Return (X, Y) of the center of cell containing provided text 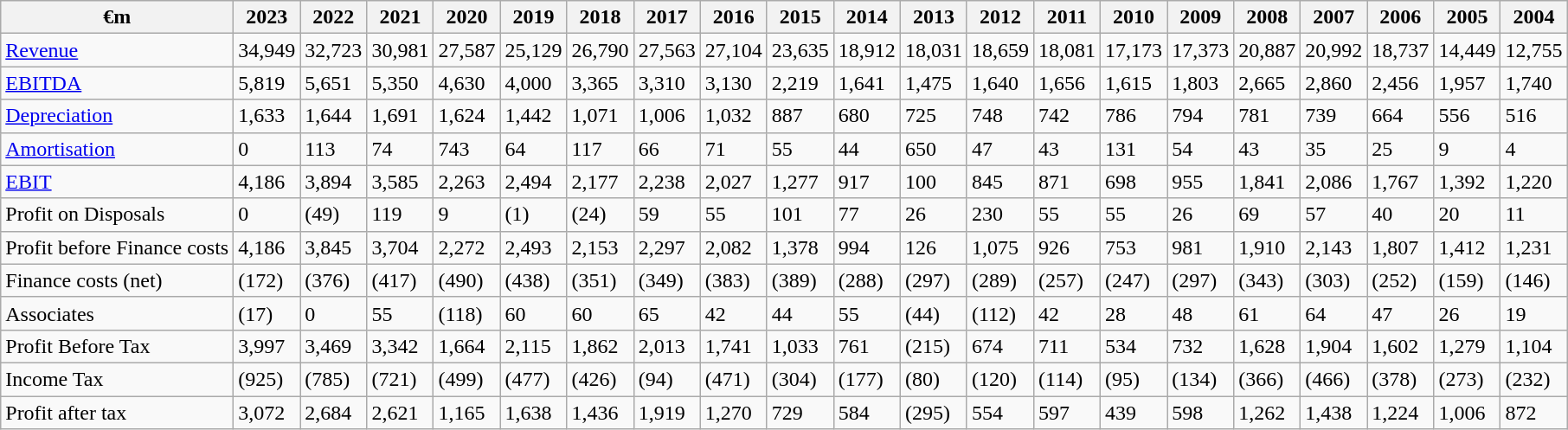
(366) (1267, 379)
(257) (1066, 280)
2,219 (800, 83)
25,129 (533, 50)
2013 (933, 17)
2,860 (1334, 83)
(252) (1400, 280)
18,737 (1400, 50)
(273) (1468, 379)
598 (1201, 413)
2010 (1134, 17)
2021 (400, 17)
680 (867, 116)
(785) (334, 379)
1,220 (1533, 182)
2017 (666, 17)
1,231 (1533, 247)
743 (467, 149)
(172) (267, 280)
1,277 (800, 182)
1,904 (1334, 346)
(343) (1267, 280)
18,081 (1066, 50)
(24) (601, 215)
32,723 (334, 50)
(471) (734, 379)
786 (1134, 116)
48 (1201, 313)
1,392 (1468, 182)
113 (334, 149)
Amortisation (118, 149)
5,350 (400, 83)
1,656 (1066, 83)
17,373 (1201, 50)
1,262 (1267, 413)
23,635 (800, 50)
1,270 (734, 413)
917 (867, 182)
30,981 (400, 50)
2012 (1000, 17)
3,072 (267, 413)
(94) (666, 379)
1,691 (400, 116)
732 (1201, 346)
1,442 (533, 116)
65 (666, 313)
2,143 (1334, 247)
(17) (267, 313)
5,819 (267, 83)
2023 (267, 17)
1,438 (1334, 413)
1,633 (267, 116)
(490) (467, 280)
1,638 (533, 413)
EBITDA (118, 83)
1,740 (1533, 83)
230 (1000, 215)
674 (1000, 346)
439 (1134, 413)
2018 (601, 17)
845 (1000, 182)
1,475 (933, 83)
781 (1267, 116)
1,165 (467, 413)
101 (800, 215)
2008 (1267, 17)
955 (1201, 182)
5,651 (334, 83)
2,621 (400, 413)
Depreciation (118, 116)
761 (867, 346)
2,115 (533, 346)
2,684 (334, 413)
Profit before Finance costs (118, 247)
34,949 (267, 50)
1,104 (1533, 346)
1,033 (800, 346)
Income Tax (118, 379)
(349) (666, 280)
Revenue (118, 50)
1,071 (601, 116)
(215) (933, 346)
1,957 (1468, 83)
1,378 (800, 247)
887 (800, 116)
(95) (1134, 379)
27,563 (666, 50)
Associates (118, 313)
1,807 (1400, 247)
(232) (1533, 379)
(304) (800, 379)
584 (867, 413)
2005 (1468, 17)
2,177 (601, 182)
4 (1533, 149)
119 (400, 215)
74 (400, 149)
17,173 (1134, 50)
2,082 (734, 247)
650 (933, 149)
117 (601, 149)
4,000 (533, 83)
27,587 (467, 50)
664 (1400, 116)
2011 (1066, 17)
20 (1468, 215)
1,032 (734, 116)
872 (1533, 413)
(247) (1134, 280)
711 (1066, 346)
2015 (800, 17)
1,279 (1468, 346)
1,910 (1267, 247)
(295) (933, 413)
(118) (467, 313)
2,665 (1267, 83)
2,027 (734, 182)
(378) (1400, 379)
69 (1267, 215)
1,641 (867, 83)
2,456 (1400, 83)
2,013 (666, 346)
1,615 (1134, 83)
2,263 (467, 182)
2,272 (467, 247)
2004 (1533, 17)
2007 (1334, 17)
61 (1267, 313)
1,803 (1201, 83)
€m (118, 17)
534 (1134, 346)
(177) (867, 379)
28 (1134, 313)
57 (1334, 215)
3,310 (666, 83)
3,585 (400, 182)
1,741 (734, 346)
Profit on Disposals (118, 215)
1,862 (601, 346)
19 (1533, 313)
2,494 (533, 182)
(417) (400, 280)
Finance costs (net) (118, 280)
EBIT (118, 182)
2,238 (666, 182)
18,659 (1000, 50)
25 (1400, 149)
54 (1201, 149)
12,755 (1533, 50)
1,644 (334, 116)
2022 (334, 17)
748 (1000, 116)
1,624 (467, 116)
(80) (933, 379)
100 (933, 182)
725 (933, 116)
2009 (1201, 17)
(44) (933, 313)
77 (867, 215)
(114) (1066, 379)
(383) (734, 280)
59 (666, 215)
3,845 (334, 247)
926 (1066, 247)
2,493 (533, 247)
2020 (467, 17)
1,664 (467, 346)
1,075 (1000, 247)
18,031 (933, 50)
126 (933, 247)
(289) (1000, 280)
2,153 (601, 247)
(925) (267, 379)
Profit Before Tax (118, 346)
994 (867, 247)
1,436 (601, 413)
(477) (533, 379)
(721) (400, 379)
3,469 (334, 346)
753 (1134, 247)
(159) (1468, 280)
2,086 (1334, 182)
2014 (867, 17)
(499) (467, 379)
27,104 (734, 50)
(438) (533, 280)
131 (1134, 149)
554 (1000, 413)
871 (1066, 182)
742 (1066, 116)
1,640 (1000, 83)
1,602 (1400, 346)
3,997 (267, 346)
(389) (800, 280)
3,130 (734, 83)
71 (734, 149)
(466) (1334, 379)
1,919 (666, 413)
1,224 (1400, 413)
20,992 (1334, 50)
1,628 (1267, 346)
(351) (601, 280)
1,412 (1468, 247)
556 (1468, 116)
3,704 (400, 247)
698 (1134, 182)
35 (1334, 149)
1,841 (1267, 182)
739 (1334, 116)
(112) (1000, 313)
3,894 (334, 182)
(288) (867, 280)
(49) (334, 215)
(134) (1201, 379)
18,912 (867, 50)
40 (1400, 215)
66 (666, 149)
(146) (1533, 280)
(303) (1334, 280)
Profit after tax (118, 413)
794 (1201, 116)
2016 (734, 17)
26,790 (601, 50)
(120) (1000, 379)
597 (1066, 413)
4,630 (467, 83)
(426) (601, 379)
14,449 (1468, 50)
(1) (533, 215)
20,887 (1267, 50)
2019 (533, 17)
516 (1533, 116)
2,297 (666, 247)
3,365 (601, 83)
2006 (1400, 17)
1,767 (1400, 182)
729 (800, 413)
(376) (334, 280)
11 (1533, 215)
981 (1201, 247)
3,342 (400, 346)
